Identify which cell holds the provided text, then report its (X, Y) central coordinate. 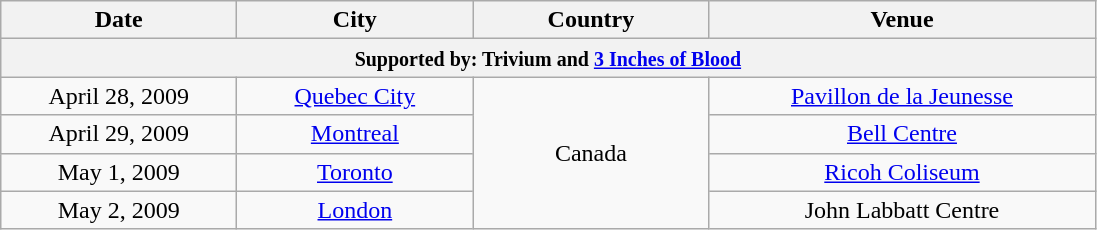
Bell Centre (902, 134)
Quebec City (355, 96)
Canada (591, 153)
Country (591, 20)
Venue (902, 20)
London (355, 210)
Supported by: Trivium and 3 Inches of Blood (548, 58)
City (355, 20)
John Labbatt Centre (902, 210)
Date (119, 20)
Montreal (355, 134)
Pavillon de la Jeunesse (902, 96)
May 1, 2009 (119, 172)
Ricoh Coliseum (902, 172)
April 29, 2009 (119, 134)
May 2, 2009 (119, 210)
Toronto (355, 172)
April 28, 2009 (119, 96)
